Output the [X, Y] coordinate of the center of the cell containing the given text.  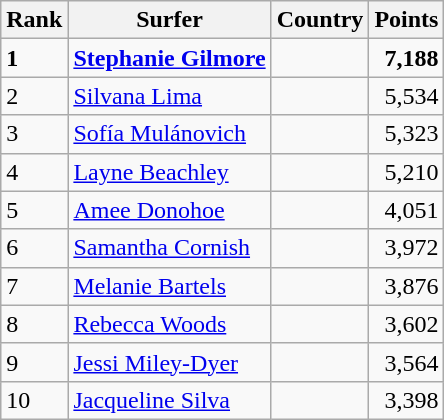
Jessi Miley-Dyer [170, 362]
Points [406, 20]
10 [34, 400]
Sofía Mulánovich [170, 134]
3,876 [406, 286]
5,534 [406, 96]
2 [34, 96]
Amee Donohoe [170, 210]
5 [34, 210]
5,323 [406, 134]
Rank [34, 20]
Country [320, 20]
Melanie Bartels [170, 286]
Jacqueline Silva [170, 400]
Samantha Cornish [170, 248]
3,398 [406, 400]
9 [34, 362]
Rebecca Woods [170, 324]
Silvana Lima [170, 96]
4 [34, 172]
Layne Beachley [170, 172]
3 [34, 134]
7,188 [406, 58]
Stephanie Gilmore [170, 58]
4,051 [406, 210]
1 [34, 58]
6 [34, 248]
7 [34, 286]
3,564 [406, 362]
5,210 [406, 172]
3,972 [406, 248]
Surfer [170, 20]
3,602 [406, 324]
8 [34, 324]
